Return (x, y) of the center of cell containing provided text 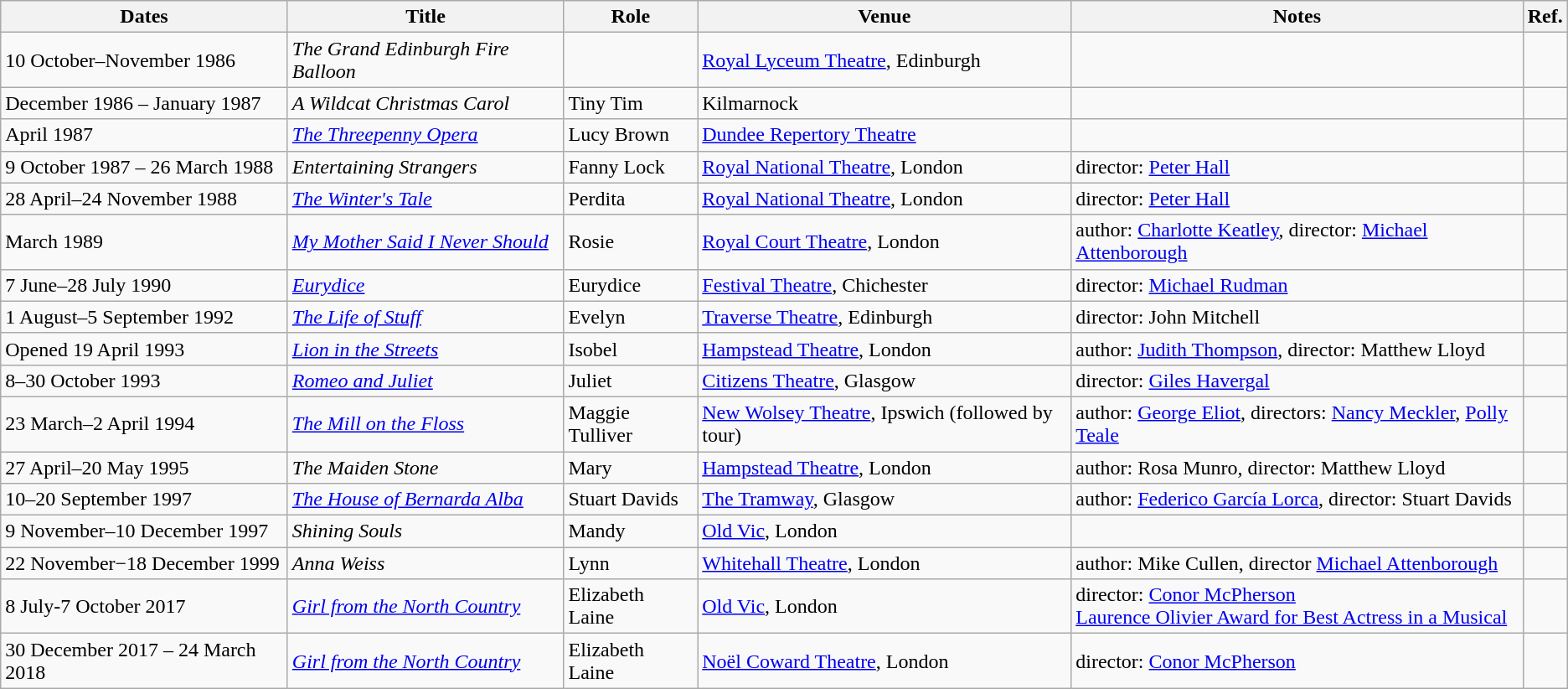
The Maiden Stone (426, 467)
Lynn (631, 563)
The House of Bernarda Alba (426, 500)
author: Charlotte Keatley, director: Michael Attenborough (1297, 241)
New Wolsey Theatre, Ipswich (followed by tour) (885, 424)
Opened 19 April 1993 (144, 349)
Role (631, 17)
March 1989 (144, 241)
Lion in the Streets (426, 349)
April 1987 (144, 135)
director: Conor McPherson (1297, 661)
Venue (885, 17)
director: Conor McPhersonLaurence Olivier Award for Best Actress in a Musical (1297, 607)
Royal Court Theatre, London (885, 241)
Notes (1297, 17)
The Tramway, Glasgow (885, 500)
Traverse Theatre, Edinburgh (885, 317)
7 June–28 July 1990 (144, 285)
A Wildcat Christmas Carol (426, 103)
Juliet (631, 381)
Dundee Repertory Theatre (885, 135)
Entertaining Strangers (426, 167)
Royal Lyceum Theatre, Edinburgh (885, 60)
Tiny Tim (631, 103)
My Mother Said I Never Should (426, 241)
10–20 September 1997 (144, 500)
Kilmarnock (885, 103)
Maggie Tulliver (631, 424)
27 April–20 May 1995 (144, 467)
Citizens Theatre, Glasgow (885, 381)
Lucy Brown (631, 135)
30 December 2017 – 24 March 2018 (144, 661)
28 April–24 November 1988 (144, 199)
Fanny Lock (631, 167)
9 October 1987 – 26 March 1988 (144, 167)
Noël Coward Theatre, London (885, 661)
December 1986 – January 1987 (144, 103)
Anna Weiss (426, 563)
author: Federico García Lorca, director: Stuart Davids (1297, 500)
The Threepenny Opera (426, 135)
The Winter's Tale (426, 199)
Isobel (631, 349)
Stuart Davids (631, 500)
Whitehall Theatre, London (885, 563)
director: Giles Havergal (1297, 381)
Dates (144, 17)
Evelyn (631, 317)
Perdita (631, 199)
8 July-7 October 2017 (144, 607)
1 August–5 September 1992 (144, 317)
The Life of Stuff (426, 317)
author: George Eliot, directors: Nancy Meckler, Polly Teale (1297, 424)
10 October–November 1986 (144, 60)
author: Rosa Munro, director: Matthew Lloyd (1297, 467)
Festival Theatre, Chichester (885, 285)
Romeo and Juliet (426, 381)
23 March–2 April 1994 (144, 424)
author: Mike Cullen, director Michael Attenborough (1297, 563)
director: Michael Rudman (1297, 285)
Title (426, 17)
director: John Mitchell (1297, 317)
Mary (631, 467)
The Grand Edinburgh Fire Balloon (426, 60)
Rosie (631, 241)
Ref. (1545, 17)
The Mill on the Floss (426, 424)
Shining Souls (426, 531)
Mandy (631, 531)
9 November–10 December 1997 (144, 531)
8–30 October 1993 (144, 381)
22 November−18 December 1999 (144, 563)
author: Judith Thompson, director: Matthew Lloyd (1297, 349)
